Output the (x, y) coordinate of the center of the cell containing the given text.  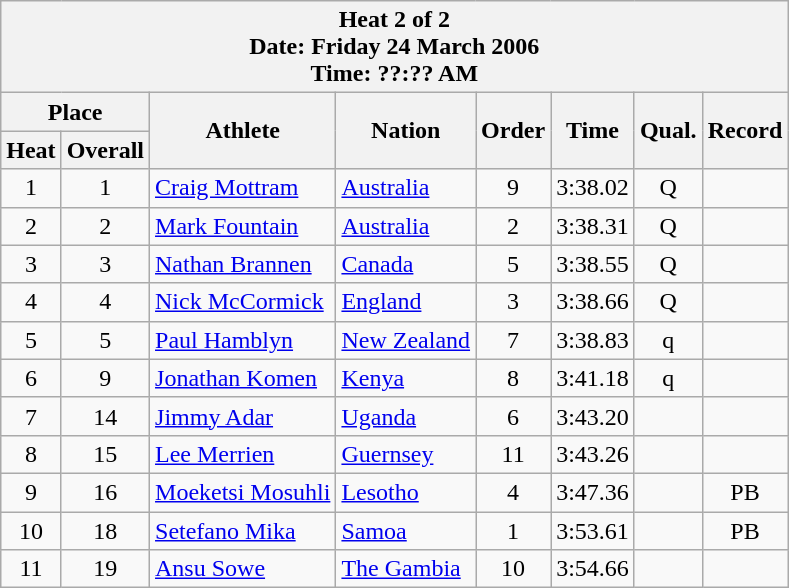
Paul Hamblyn (243, 340)
Uganda (406, 416)
The Gambia (406, 569)
New Zealand (406, 340)
Nation (406, 131)
3:41.18 (593, 378)
3:54.66 (593, 569)
Jonathan Komen (243, 378)
Kenya (406, 378)
19 (105, 569)
Lee Merrien (243, 454)
Nathan Brannen (243, 264)
Heat 2 of 2 Date: Friday 24 March 2006 Time: ??:?? AM (394, 47)
Qual. (668, 131)
Moeketsi Mosuhli (243, 492)
Ansu Sowe (243, 569)
3:43.26 (593, 454)
Setefano Mika (243, 531)
3:47.36 (593, 492)
16 (105, 492)
Time (593, 131)
Order (514, 131)
3:38.83 (593, 340)
Jimmy Adar (243, 416)
Canada (406, 264)
Craig Mottram (243, 188)
England (406, 302)
Guernsey (406, 454)
Overall (105, 150)
3:53.61 (593, 531)
Mark Fountain (243, 226)
Nick McCormick (243, 302)
Lesotho (406, 492)
Place (76, 112)
Samoa (406, 531)
Record (745, 131)
15 (105, 454)
Athlete (243, 131)
Heat (31, 150)
3:38.66 (593, 302)
3:38.31 (593, 226)
3:43.20 (593, 416)
14 (105, 416)
3:38.55 (593, 264)
3:38.02 (593, 188)
18 (105, 531)
